Identify which cell holds the provided text, then report its (x, y) central coordinate. 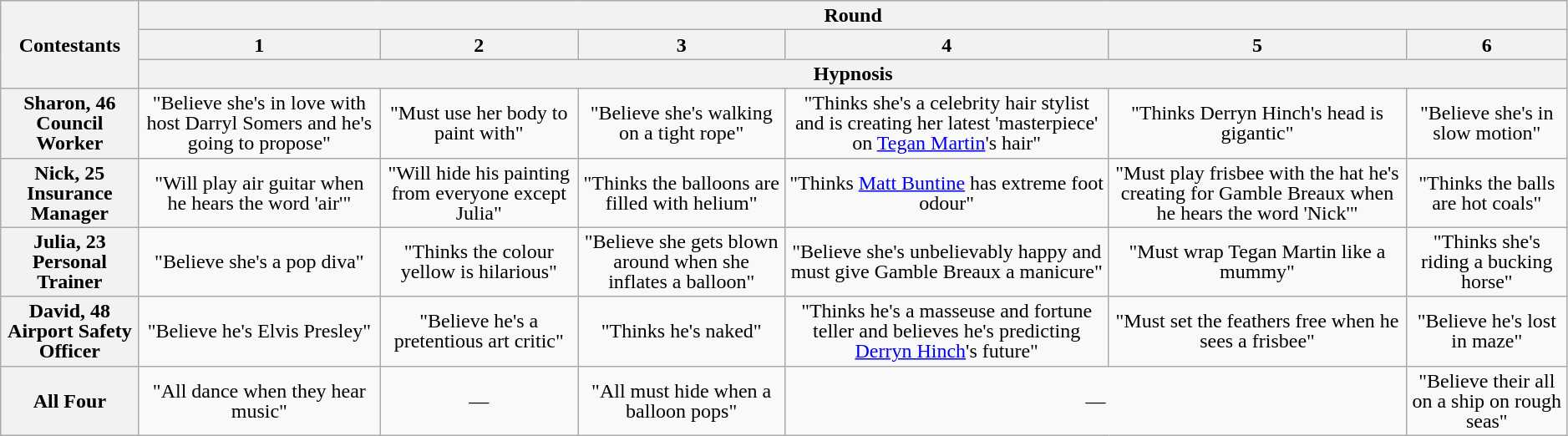
"Believe she's a pop diva" (259, 262)
"Thinks Derryn Hinch's head is gigantic" (1258, 124)
6 (1487, 45)
"Thinks she's riding a bucking horse" (1487, 262)
3 (682, 45)
5 (1258, 45)
"Believe he's Elvis Presley" (259, 331)
"Thinks the colour yellow is hilarious" (480, 262)
"Believe she's in slow motion" (1487, 124)
Round (853, 15)
4 (947, 45)
"Thinks he's a masseuse and fortune teller and believes he's predicting Derryn Hinch's future" (947, 331)
"Believe he's lost in maze" (1487, 331)
"Believe she's in love with host Darryl Somers and he's going to propose" (259, 124)
"Believe he's a pretentious art critic" (480, 331)
"Believe she's unbelievably happy and must give Gamble Breaux a manicure" (947, 262)
David, 48Airport Safety Officer (70, 331)
Hypnosis (853, 74)
"Believe she's walking on a tight rope" (682, 124)
"Thinks Matt Buntine has extreme foot odour" (947, 192)
"Believe their all on a ship on rough seas" (1487, 401)
"All dance when they hear music" (259, 401)
Julia, 23Personal Trainer (70, 262)
"Must use her body to paint with" (480, 124)
2 (480, 45)
All Four (70, 401)
"Will hide his painting from everyone except Julia" (480, 192)
"Will play air guitar when he hears the word 'air'" (259, 192)
Sharon, 46Council Worker (70, 124)
"Must set the feathers free when he sees a frisbee" (1258, 331)
"Believe she gets blown around when she inflates a balloon" (682, 262)
"Must wrap Tegan Martin like a mummy" (1258, 262)
"All must hide when a balloon pops" (682, 401)
"Thinks she's a celebrity hair stylist and is creating her latest 'masterpiece' on Tegan Martin's hair" (947, 124)
"Thinks the balloons are filled with helium" (682, 192)
"Thinks he's naked" (682, 331)
1 (259, 45)
"Must play frisbee with the hat he's creating for Gamble Breaux when he hears the word 'Nick'" (1258, 192)
Contestants (70, 45)
Nick, 25Insurance Manager (70, 192)
"Thinks the balls are hot coals" (1487, 192)
